Pinpoint the cell where the given text exists, returning its (x, y) midpoint coordinate. 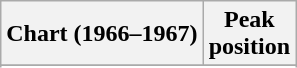
Chart (1966–1967) (102, 34)
Peak position (249, 34)
